Return (X, Y) of the center of cell containing provided text 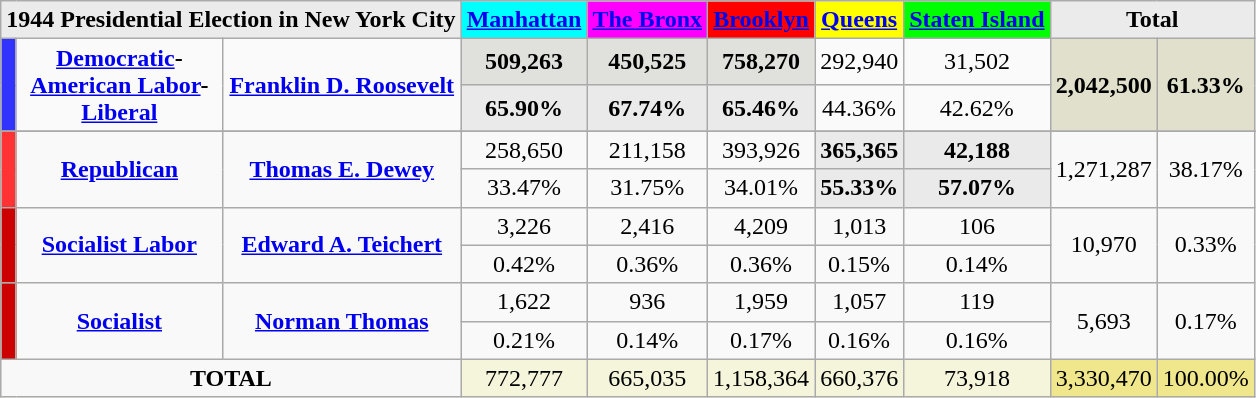
450,525 (648, 62)
Socialist (119, 321)
44.36% (860, 108)
758,270 (762, 62)
Queens (860, 20)
73,918 (977, 378)
Norman Thomas (342, 321)
660,376 (860, 378)
Edward A. Teichert (342, 245)
3,226 (524, 226)
5,693 (1104, 321)
Republican (119, 169)
Total (1152, 20)
1,013 (860, 226)
33.47% (524, 188)
Manhattan (524, 20)
1,959 (762, 302)
211,158 (648, 150)
665,035 (648, 378)
4,209 (762, 226)
3,330,470 (1104, 378)
Democratic-American Labor-Liberal (119, 85)
0.42% (524, 264)
65.46% (762, 108)
55.33% (860, 188)
936 (648, 302)
119 (977, 302)
38.17% (1206, 169)
0.33% (1206, 245)
509,263 (524, 62)
258,650 (524, 150)
31,502 (977, 62)
772,777 (524, 378)
Staten Island (977, 20)
2,042,500 (1104, 85)
Socialist Labor (119, 245)
100.00% (1206, 378)
42.62% (977, 108)
1,622 (524, 302)
106 (977, 226)
1944 Presidential Election in New York City (231, 20)
Franklin D. Roosevelt (342, 85)
31.75% (648, 188)
0.15% (860, 264)
10,970 (1104, 245)
Brooklyn (762, 20)
2,416 (648, 226)
1,057 (860, 302)
67.74% (648, 108)
42,188 (977, 150)
65.90% (524, 108)
1,271,287 (1104, 169)
1,158,364 (762, 378)
34.01% (762, 188)
The Bronx (648, 20)
TOTAL (231, 378)
365,365 (860, 150)
57.07% (977, 188)
292,940 (860, 62)
393,926 (762, 150)
61.33% (1206, 85)
Thomas E. Dewey (342, 169)
0.21% (524, 340)
